Capture the cell that displays the provided text and extract its [X, Y] central coordinate. 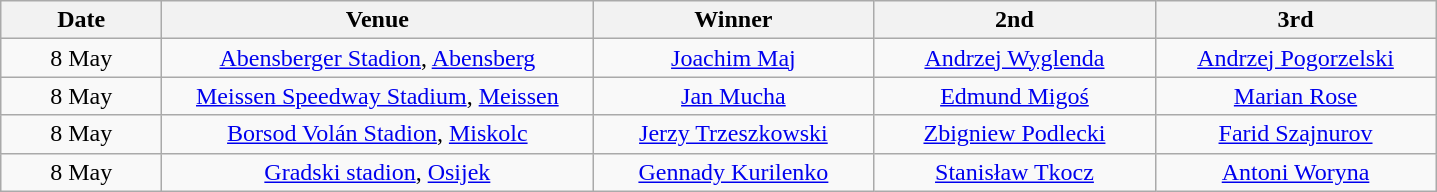
Edmund Migoś [1014, 96]
Andrzej Pogorzelski [1296, 58]
Jan Mucha [734, 96]
Farid Szajnurov [1296, 134]
3rd [1296, 20]
Borsod Volán Stadion, Miskolc [378, 134]
Abensberger Stadion, Abensberg [378, 58]
Stanisław Tkocz [1014, 172]
Jerzy Trzeszkowski [734, 134]
Andrzej Wyglenda [1014, 58]
Winner [734, 20]
Gennady Kurilenko [734, 172]
Marian Rose [1296, 96]
Joachim Maj [734, 58]
Date [82, 20]
Gradski stadion, Osijek [378, 172]
Venue [378, 20]
Meissen Speedway Stadium, Meissen [378, 96]
2nd [1014, 20]
Antoni Woryna [1296, 172]
Zbigniew Podlecki [1014, 134]
